Search for the cell housing the specified text and yield its [x, y] center coordinate. 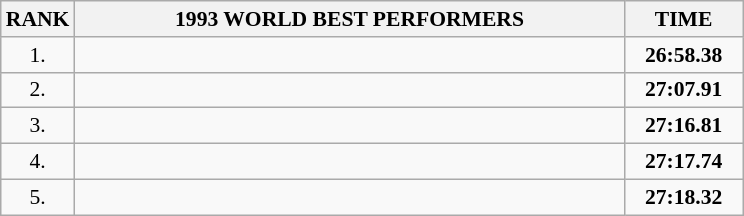
4. [38, 162]
1993 WORLD BEST PERFORMERS [349, 19]
RANK [38, 19]
TIME [684, 19]
1. [38, 55]
2. [38, 90]
3. [38, 126]
27:07.91 [684, 90]
27:17.74 [684, 162]
5. [38, 197]
27:16.81 [684, 126]
27:18.32 [684, 197]
26:58.38 [684, 55]
